Capture the cell that displays the provided text and extract its (X, Y) central coordinate. 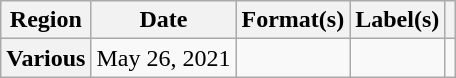
Region (46, 20)
Various (46, 58)
Format(s) (293, 20)
May 26, 2021 (164, 58)
Label(s) (398, 20)
Date (164, 20)
